Extract the (X, Y) coordinate from the center of the cell holding the provided text.  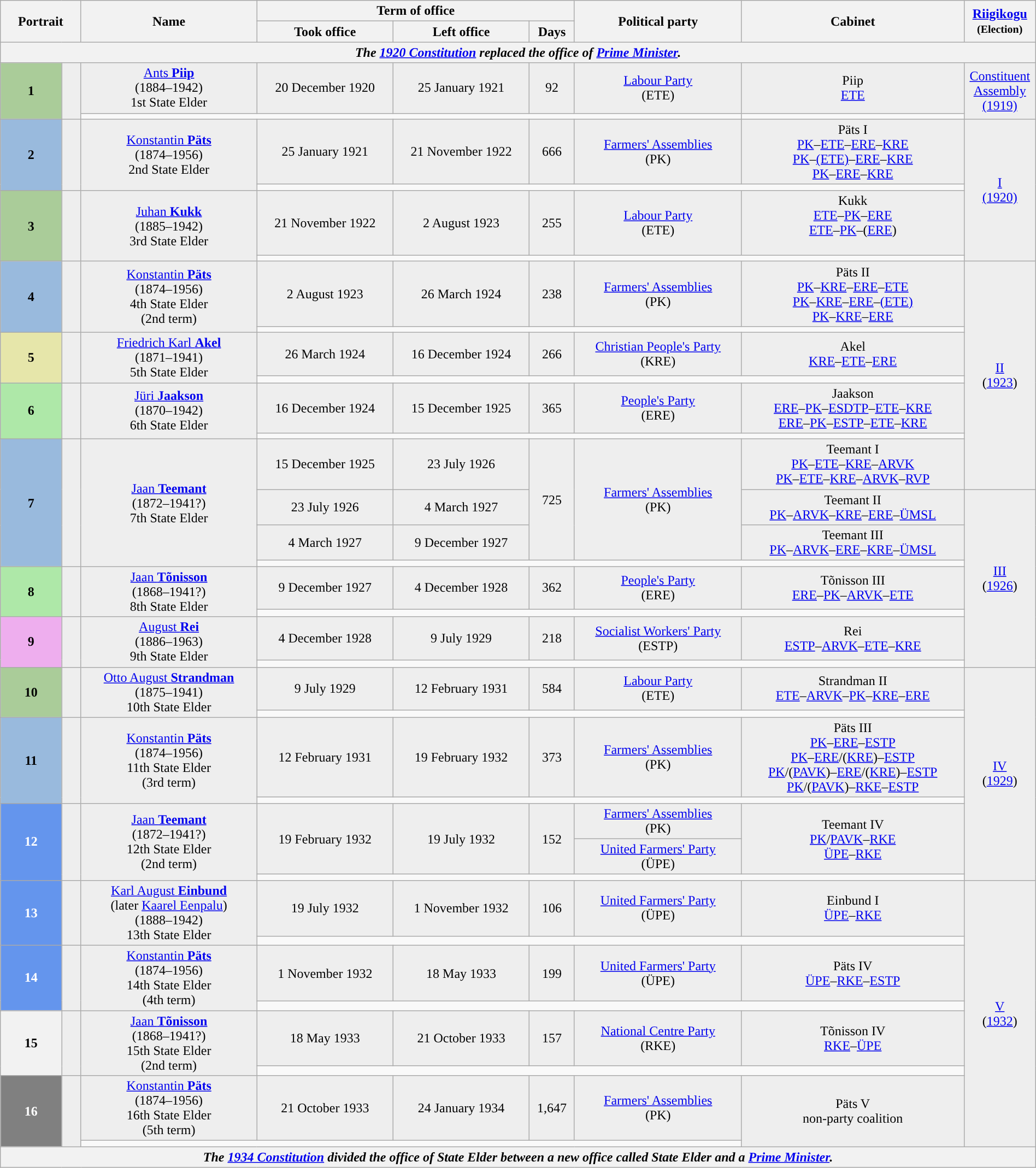
Teemant IIIPK–ARVK–ERE–KRE–ÜMSL (852, 543)
Päts Vnon-party coalition (852, 1111)
Portrait (40, 21)
Jaan Tõnisson(1868–1941?)15th State Elder(2nd term) (169, 1043)
Konstantin Päts(1874–1956)11th State Elder(3rd term) (169, 760)
JaaksonERE–PK–ESDTP–ETE–KREERE–PK–ESTP–ETE–KRE (852, 408)
362 (552, 588)
152 (552, 839)
157 (552, 1039)
Friedrich Karl Akel(1871–1941)5th State Elder (169, 357)
725 (552, 500)
ConstituentAssembly(1919) (1000, 91)
666 (552, 152)
Christian People's Party(KRE) (658, 354)
IV(1929) (1000, 774)
8 (31, 592)
Otto August Strandman(1875–1941)10th State Elder (169, 692)
218 (552, 638)
20 December 1920 (325, 88)
KukkETE–PK–EREETE–PK–(ERE) (852, 223)
Strandman IIETE–ARVK–PK–KRE–ERE (852, 688)
Ants Piip(1884–1942)1st State Elder (169, 88)
Took office (325, 32)
92 (552, 88)
7 (31, 503)
16 (31, 1111)
24 January 1934 (461, 1108)
1 (31, 91)
3 (31, 226)
13 (31, 912)
373 (552, 757)
365 (552, 408)
The 1920 Constitution replaced the office of Prime Minister. (518, 52)
I(1920) (1000, 190)
Konstantin Päts(1874–1956)2nd State Elder (169, 155)
6 (31, 411)
Jaan Teemant(1872–1941?)12th State Elder(2nd term) (169, 841)
Jaan Tõnisson(1868–1941?)8th State Elder (169, 592)
Tõnisson IIIERE–PK–ARVK–ETE (852, 588)
August Rei(1886–1963)9th State Elder (169, 642)
Teemant IIPK–ARVK–KRE–ERE–ÜMSL (852, 507)
Riigikogu(Election) (1000, 21)
Päts IIPK–KRE–ERE–ETEPK–KRE–ERE–(ETE)PK–KRE–ERE (852, 294)
Name (169, 21)
Left office (461, 32)
Karl August Einbund(later Kaarel Eenpalu)(1888–1942)13th State Elder (169, 912)
II(1923) (1000, 375)
National Centre Party(RKE) (658, 1039)
199 (552, 973)
Jüri Jaakson(1870–1942)6th State Elder (169, 411)
266 (552, 354)
III (1926) (1000, 578)
238 (552, 294)
PiipETE (852, 88)
Jaan Teemant(1872–1941?)7th State Elder (169, 503)
Juhan Kukk(1885–1942)3rd State Elder (169, 226)
2 (31, 155)
4 (31, 297)
Political party (658, 21)
12 (31, 841)
Einbund IÜPE–RKE (852, 908)
255 (552, 223)
Term of office (415, 11)
Päts IPK–ETE–ERE–KREPK–(ETE)–ERE–KREPK–ERE–KRE (852, 152)
584 (552, 688)
Päts IVÜPE–RKE–ESTP (852, 973)
The 1934 Constitution divided the office of State Elder between a new office called State Elder and a Prime Minister. (518, 1157)
Konstantin Päts(1874–1956)16th State Elder(5th term) (169, 1108)
Teemant IVPK/PAVK–RKEÜPE–RKE (852, 839)
1,647 (552, 1108)
11 (31, 760)
V(1932) (1000, 1013)
106 (552, 908)
Days (552, 32)
Cabinet (852, 21)
Teemant IPK–ETE–KRE–ARVKPK–ETE–KRE–ARVK–RVP (852, 464)
Päts IIIPK–ERE–ESTPPK–ERE/(KRE)–ESTPPK/(PAVK)–ERE/(KRE)–ESTPPK/(PAVK)–RKE–ESTP (852, 757)
Konstantin Päts(1874–1956)14th State Elder(4th term) (169, 978)
5 (31, 357)
AkelKRE–ETE–ERE (852, 354)
Tõnisson IVRKE–ÜPE (852, 1039)
10 (31, 692)
15 (31, 1043)
Konstantin Päts(1874–1956)4th State Elder(2nd term) (169, 297)
ReiESTP–ARVK–ETE–KRE (852, 638)
Socialist Workers' Party(ESTP) (658, 638)
14 (31, 978)
9 (31, 642)
